Detect which cell encompasses the target text, then output its [X, Y] center coordinate. 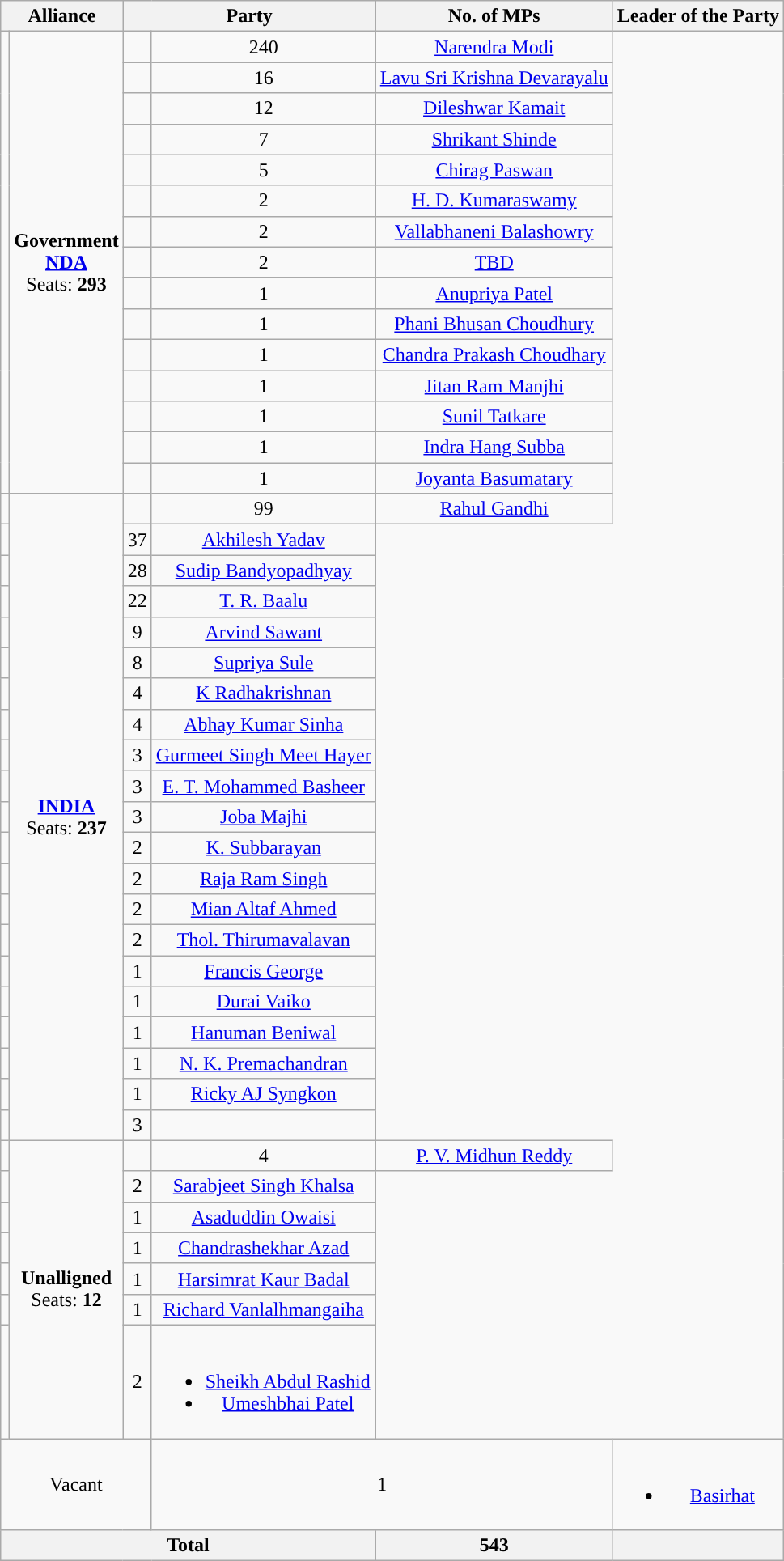
Harsimrat Kaur Badal [264, 1279]
Narendra Modi [494, 47]
Leader of the Party [697, 16]
Anupriya Patel [494, 293]
UnallignedSeats: 12 [66, 1289]
Richard Vanlalhmangaiha [264, 1309]
37 [138, 540]
Akhilesh Yadav [264, 540]
K. Subbarayan [264, 847]
8 [138, 663]
Sarabjeet Singh Khalsa [264, 1186]
99 [264, 509]
K Radhakrishnan [264, 694]
Asaduddin Owaisi [264, 1217]
Chandrashekhar Azad [264, 1248]
Raja Ram Singh [264, 878]
22 [138, 601]
Gurmeet Singh Meet Hayer [264, 755]
240 [264, 47]
Dileshwar Kamait [494, 108]
Sudip Bandyopadhyay [264, 571]
Phani Bhusan Choudhury [494, 324]
Sunil Tatkare [494, 417]
28 [138, 571]
GovernmentNDASeats: 293 [66, 262]
Jitan Ram Manjhi [494, 386]
7 [264, 139]
Ricky AJ Syngkon [264, 1094]
Alliance [61, 16]
Joyanta Basumatary [494, 478]
Rahul Gandhi [494, 509]
Arvind Sawant [264, 632]
N. K. Premachandran [264, 1063]
H. D. Kumaraswamy [494, 201]
Durai Vaiko [264, 1002]
E. T. Mohammed Basheer [264, 786]
Chandra Prakash Choudhary [494, 354]
Party [249, 16]
9 [138, 632]
INDIASeats: 237 [66, 817]
Thol. Thirumavalavan [264, 940]
543 [494, 1546]
16 [264, 78]
Francis George [264, 971]
Mian Altaf Ahmed [264, 910]
Hanuman Beniwal [264, 1033]
Vallabhaneni Balashowry [494, 231]
Vacant [76, 1484]
Shrikant Shinde [494, 139]
TBD [494, 262]
Supriya Sule [264, 663]
P. V. Midhun Reddy [494, 1156]
Lavu Sri Krishna Devarayalu [494, 78]
Chirag Paswan [494, 170]
Joba Majhi [264, 817]
T. R. Baalu [264, 601]
No. of MPs [494, 16]
Sheikh Abdul RashidUmeshbhai Patel [264, 1381]
5 [264, 170]
12 [264, 108]
Abhay Kumar Sinha [264, 724]
Total [188, 1546]
Basirhat [697, 1484]
Indra Hang Subba [494, 448]
